Return [x, y] of the center of cell containing provided text 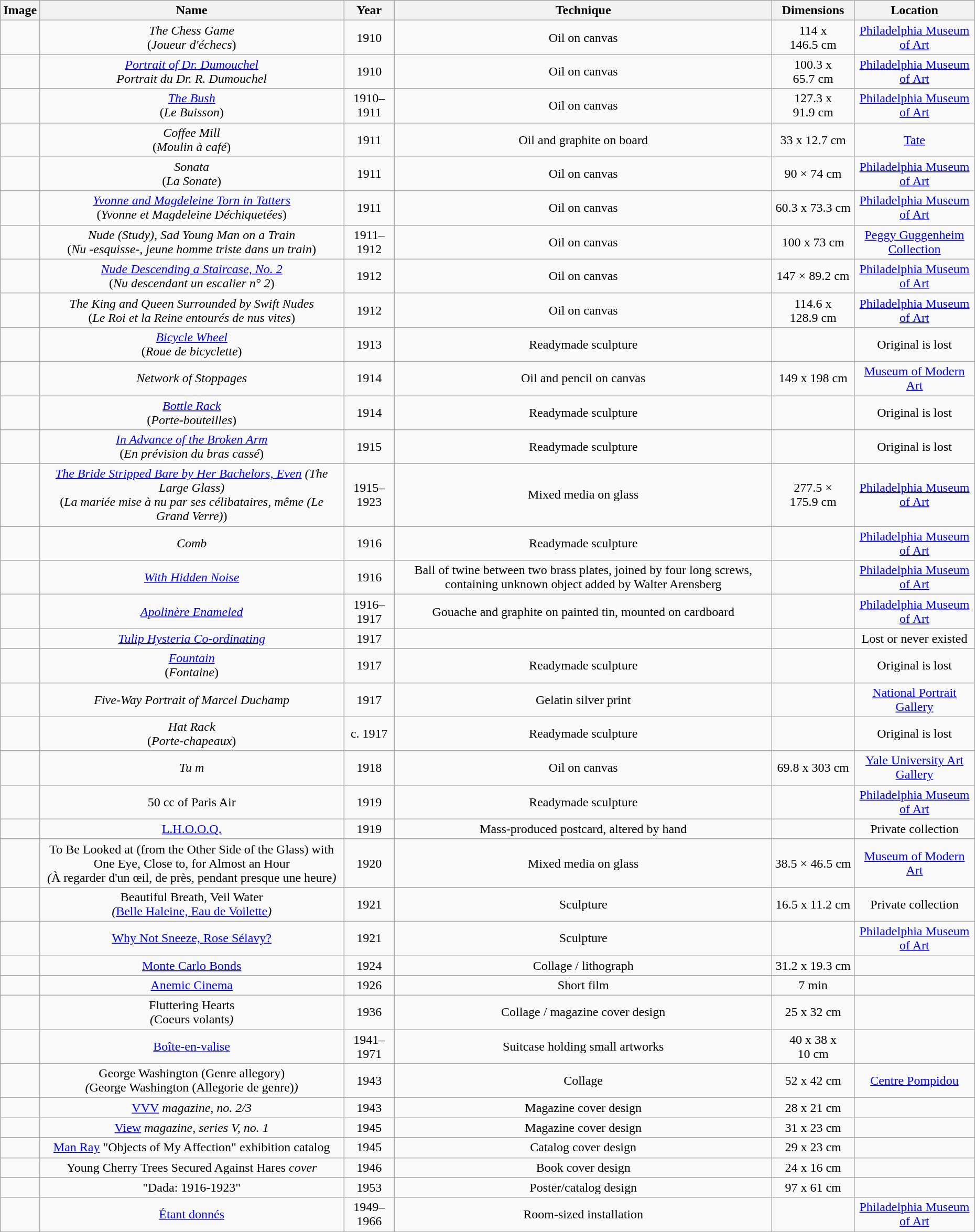
52 x 42 cm [812, 1081]
Lost or never existed [915, 639]
1946 [369, 1168]
Monte Carlo Bonds [192, 965]
1910–1911 [369, 106]
Hat Rack(Porte-chapeaux) [192, 734]
National Portrait Gallery [915, 699]
1941–1971 [369, 1046]
24 x 16 cm [812, 1168]
1915 [369, 447]
Network of Stoppages [192, 379]
16.5 x 11.2 cm [812, 904]
114.6 x 128.9 cm [812, 310]
7 min [812, 986]
Fountain(Fontaine) [192, 666]
Year [369, 10]
View magazine, series V, no. 1 [192, 1128]
Yvonne and Magdeleine Torn in Tatters(Yvonne et Magdeleine Déchiquetées) [192, 208]
Technique [583, 10]
With Hidden Noise [192, 578]
1936 [369, 1013]
George Washington (Genre allegory)(George Washington (Allegorie de genre)) [192, 1081]
33 x 12.7 cm [812, 139]
L.H.O.O.Q. [192, 829]
38.5 × 46.5 cm [812, 863]
Book cover design [583, 1168]
Yale University Art Gallery [915, 768]
Nude (Study), Sad Young Man on a Train(Nu -esquisse-, jeune homme triste dans un train) [192, 242]
The Bride Stripped Bare by Her Bachelors, Even (The Large Glass)(La mariée mise à nu par ses célibataires, même (Le Grand Verre)) [192, 495]
Oil and pencil on canvas [583, 379]
Gelatin silver print [583, 699]
Short film [583, 986]
VVV magazine, no. 2/3 [192, 1108]
Beautiful Breath, Veil Water(Belle Haleine, Eau de Voilette) [192, 904]
25 x 32 cm [812, 1013]
1918 [369, 768]
Tate [915, 139]
100 x 73 cm [812, 242]
149 x 198 cm [812, 379]
1913 [369, 344]
Étant donnés [192, 1214]
Bottle Rack(Porte-bouteilles) [192, 412]
The King and Queen Surrounded by Swift Nudes(Le Roi et la Reine entourés de nus vites) [192, 310]
127.3 x 91.9 cm [812, 106]
28 x 21 cm [812, 1108]
Peggy Guggenheim Collection [915, 242]
60.3 x 73.3 cm [812, 208]
Mass-produced postcard, altered by hand [583, 829]
90 × 74 cm [812, 174]
Portrait of Dr. DumouchelPortrait du Dr. R. Dumouchel [192, 71]
Tu m [192, 768]
1911–1912 [369, 242]
1916–1917 [369, 611]
Oil and graphite on board [583, 139]
1949–1966 [369, 1214]
Suitcase holding small artworks [583, 1046]
Fluttering Hearts(Coeurs volants) [192, 1013]
50 cc of Paris Air [192, 802]
The Chess Game(Joueur d'échecs) [192, 38]
Man Ray "Objects of My Affection" exhibition catalog [192, 1148]
The Bush(Le Buisson) [192, 106]
Room-sized installation [583, 1214]
31 x 23 cm [812, 1128]
Gouache and graphite on painted tin, mounted on cardboard [583, 611]
Catalog cover design [583, 1148]
In Advance of the Broken Arm(En prévision du bras cassé) [192, 447]
Location [915, 10]
1924 [369, 965]
"Dada: 1916-1923" [192, 1187]
277.5 × 175.9 cm [812, 495]
Why Not Sneeze, Rose Sélavy? [192, 938]
114 x 146.5 cm [812, 38]
100.3 x 65.7 cm [812, 71]
Tulip Hysteria Co-ordinating [192, 639]
Poster/catalog design [583, 1187]
Young Cherry Trees Secured Against Hares cover [192, 1168]
Dimensions [812, 10]
Collage / magazine cover design [583, 1013]
Sonata(La Sonate) [192, 174]
69.8 x 303 cm [812, 768]
31.2 x 19.3 cm [812, 965]
Five-Way Portrait of Marcel Duchamp [192, 699]
Comb [192, 543]
Apolinère Enameled [192, 611]
Nude Descending a Staircase, No. 2(Nu descendant un escalier n° 2) [192, 276]
Boîte-en-valise [192, 1046]
147 × 89.2 cm [812, 276]
97 x 61 cm [812, 1187]
Ball of twine between two brass plates, joined by four long screws, containing unknown object added by Walter Arensberg [583, 578]
Coffee Mill(Moulin à café) [192, 139]
40 x 38 x 10 cm [812, 1046]
Collage / lithograph [583, 965]
Centre Pompidou [915, 1081]
Collage [583, 1081]
1953 [369, 1187]
1915–1923 [369, 495]
1920 [369, 863]
29 x 23 cm [812, 1148]
Image [20, 10]
Anemic Cinema [192, 986]
Bicycle Wheel(Roue de bicyclette) [192, 344]
c. 1917 [369, 734]
Name [192, 10]
1926 [369, 986]
